Determine the [x, y] coordinate at the center of the cell enclosing the given text.  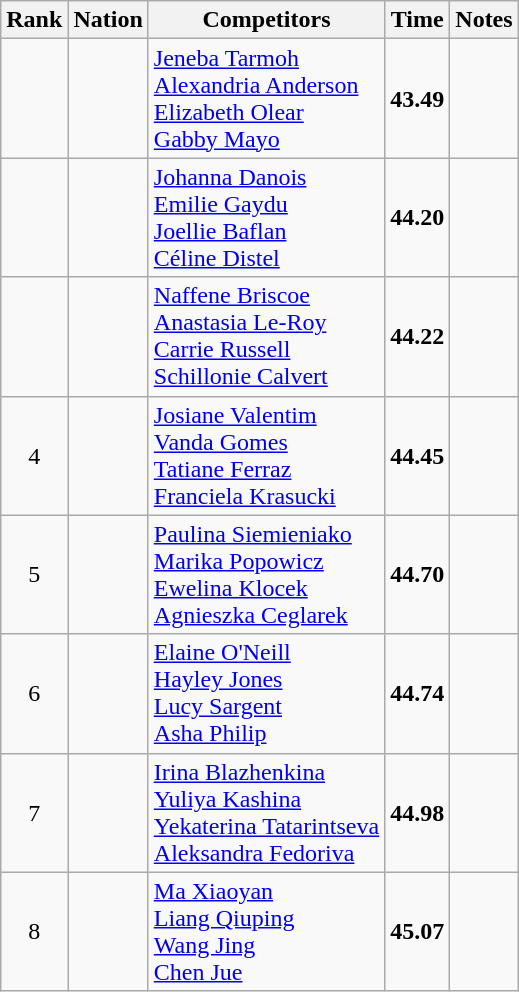
Jeneba TarmohAlexandria AndersonElizabeth OlearGabby Mayo [266, 98]
45.07 [418, 932]
5 [34, 574]
Johanna DanoisEmilie GayduJoellie BaflanCéline Distel [266, 218]
4 [34, 456]
Competitors [266, 20]
43.49 [418, 98]
44.20 [418, 218]
Josiane ValentimVanda GomesTatiane FerrazFranciela Krasucki [266, 456]
Ma XiaoyanLiang QiupingWang JingChen Jue [266, 932]
7 [34, 812]
Elaine O'NeillHayley JonesLucy SargentAsha Philip [266, 694]
44.22 [418, 336]
44.70 [418, 574]
Rank [34, 20]
Notes [484, 20]
Time [418, 20]
Paulina SiemieniakoMarika PopowiczEwelina KlocekAgnieszka Ceglarek [266, 574]
Naffene BriscoeAnastasia Le-RoyCarrie RussellSchillonie Calvert [266, 336]
Irina BlazhenkinaYuliya KashinaYekaterina TatarintsevaAleksandra Fedoriva [266, 812]
44.74 [418, 694]
Nation [108, 20]
6 [34, 694]
44.98 [418, 812]
8 [34, 932]
44.45 [418, 456]
